Extract the [x, y] coordinate from the center of the cell holding the provided text.  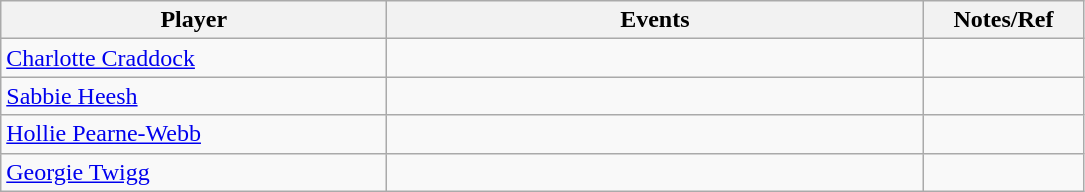
Player [194, 20]
Georgie Twigg [194, 172]
Charlotte Craddock [194, 58]
Events [655, 20]
Notes/Ref [1004, 20]
Sabbie Heesh [194, 96]
Hollie Pearne-Webb [194, 134]
